Identify which cell holds the provided text, then report its [X, Y] central coordinate. 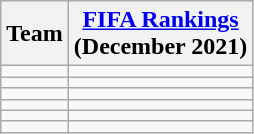
Team [35, 34]
FIFA Rankings(December 2021) [160, 34]
